Determine the (X, Y) coordinate at the center of the cell enclosing the given text.  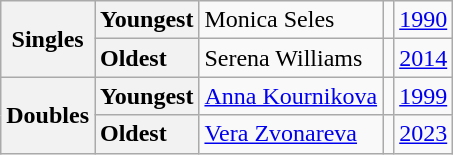
2014 (424, 58)
Doubles (48, 115)
2023 (424, 134)
1990 (424, 20)
Vera Zvonareva (291, 134)
Anna Kournikova (291, 96)
Serena Williams (291, 58)
Singles (48, 39)
Monica Seles (291, 20)
1999 (424, 96)
